From the cell containing the given text, extract its center point as [x, y] coordinate. 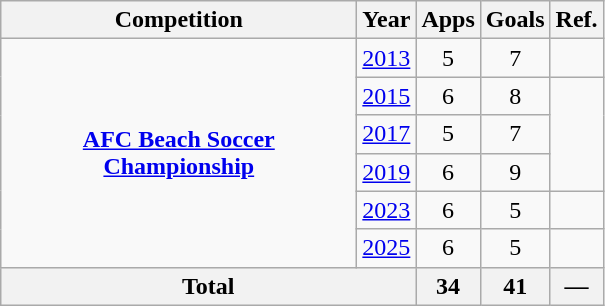
Ref. [576, 20]
8 [515, 96]
2017 [386, 134]
2019 [386, 172]
34 [448, 286]
2013 [386, 58]
2015 [386, 96]
Goals [515, 20]
AFC Beach Soccer Championship [179, 153]
9 [515, 172]
Competition [179, 20]
41 [515, 286]
2025 [386, 248]
— [576, 286]
Year [386, 20]
Total [208, 286]
2023 [386, 210]
Apps [448, 20]
